Extract the (X, Y) coordinate from the center of the cell holding the provided text.  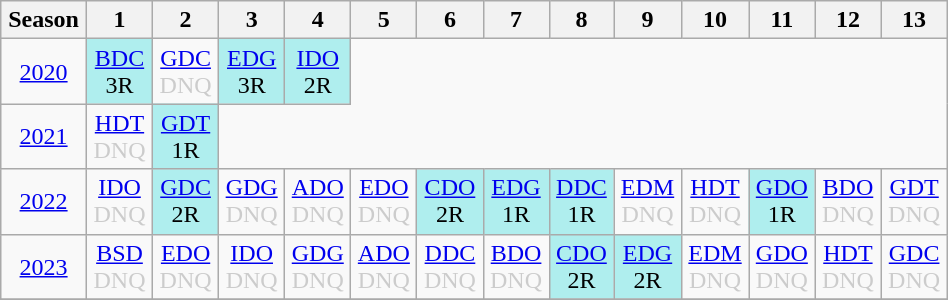
BDC3R (119, 72)
EDG1R (516, 202)
Season (44, 20)
4 (318, 20)
2021 (44, 136)
DDCDNQ (450, 266)
8 (582, 20)
5 (384, 20)
11 (782, 20)
IDO2R (318, 72)
2023 (44, 266)
GDODNQ (782, 266)
GDTDNQ (914, 202)
GDC2R (186, 202)
6 (450, 20)
13 (914, 20)
2020 (44, 72)
GDT1R (186, 136)
DDC1R (582, 202)
7 (516, 20)
10 (715, 20)
BSDDNQ (119, 266)
1 (119, 20)
EDG3R (252, 72)
GDO1R (782, 202)
3 (252, 20)
12 (848, 20)
EDG2R (648, 266)
9 (648, 20)
2 (186, 20)
2022 (44, 202)
